Determine the (X, Y) coordinate at the center of the cell enclosing the given text.  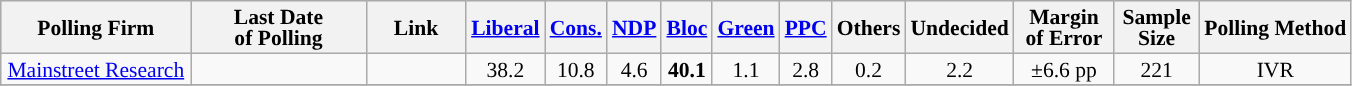
Marginof Error (1064, 27)
2.2 (959, 68)
SampleSize (1156, 27)
PPC (806, 27)
Mainstreet Research (96, 68)
Others (869, 27)
Link (416, 27)
0.2 (869, 68)
NDP (634, 27)
Cons. (576, 27)
IVR (1275, 68)
40.1 (686, 68)
4.6 (634, 68)
221 (1156, 68)
Green (746, 27)
Bloc (686, 27)
Liberal (505, 27)
Undecided (959, 27)
±6.6 pp (1064, 68)
1.1 (746, 68)
38.2 (505, 68)
Last Dateof Polling (278, 27)
Polling Firm (96, 27)
2.8 (806, 68)
10.8 (576, 68)
Polling Method (1275, 27)
